Determine the (X, Y) coordinate at the center of the cell enclosing the given text.  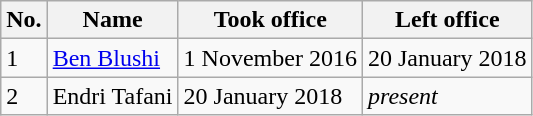
present (447, 96)
1 (24, 58)
No. (24, 20)
Took office (270, 20)
1 November 2016 (270, 58)
Endri Tafani (112, 96)
2 (24, 96)
Name (112, 20)
Left office (447, 20)
Ben Blushi (112, 58)
